Return the (X, Y) coordinate for the center point of the cell that contains the specified text.  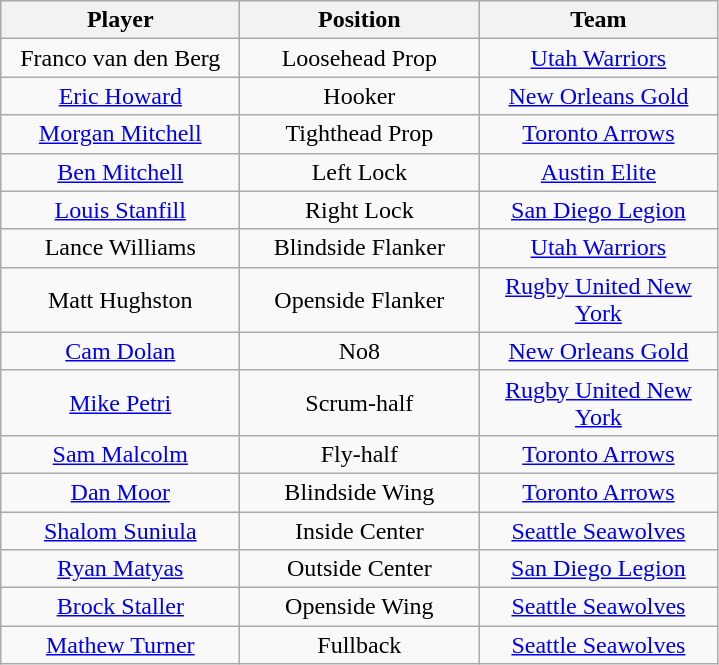
No8 (360, 351)
Matt Hughston (120, 300)
Mike Petri (120, 402)
Blindside Wing (360, 492)
Fly-half (360, 454)
Tighthead Prop (360, 134)
Hooker (360, 96)
Mathew Turner (120, 645)
Team (598, 20)
Morgan Mitchell (120, 134)
Outside Center (360, 569)
Openside Flanker (360, 300)
Dan Moor (120, 492)
Ryan Matyas (120, 569)
Sam Malcolm (120, 454)
Ben Mitchell (120, 172)
Left Lock (360, 172)
Cam Dolan (120, 351)
Eric Howard (120, 96)
Shalom Suniula (120, 531)
Openside Wing (360, 607)
Player (120, 20)
Louis Stanfill (120, 210)
Blindside Flanker (360, 248)
Inside Center (360, 531)
Loosehead Prop (360, 58)
Fullback (360, 645)
Position (360, 20)
Austin Elite (598, 172)
Right Lock (360, 210)
Scrum-half (360, 402)
Lance Williams (120, 248)
Franco van den Berg (120, 58)
Brock Staller (120, 607)
